Search for the cell housing the specified text and yield its (X, Y) center coordinate. 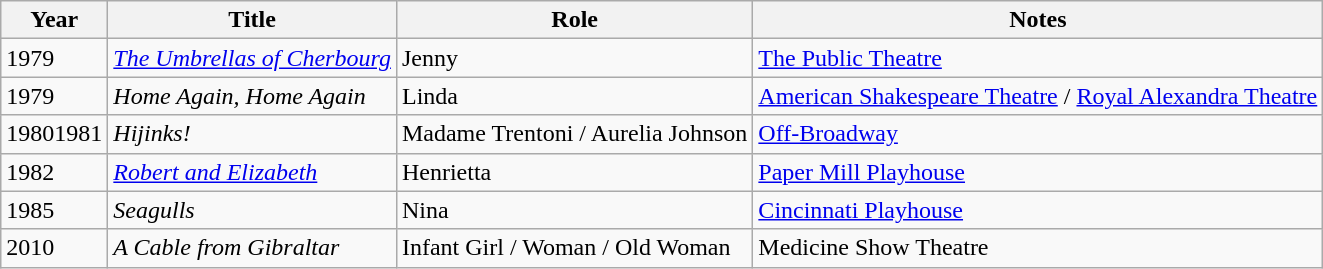
Linda (574, 96)
American Shakespeare Theatre / Royal Alexandra Theatre (1038, 96)
Off-Broadway (1038, 134)
Cincinnati Playhouse (1038, 210)
Madame Trentoni / Aurelia Johnson (574, 134)
2010 (54, 248)
Nina (574, 210)
Paper Mill Playhouse (1038, 172)
The Public Theatre (1038, 58)
A Cable from Gibraltar (252, 248)
The Umbrellas of Cherbourg (252, 58)
Year (54, 20)
1982 (54, 172)
Seagulls (252, 210)
Role (574, 20)
Henrietta (574, 172)
19801981 (54, 134)
Jenny (574, 58)
Robert and Elizabeth (252, 172)
Infant Girl / Woman / Old Woman (574, 248)
Home Again, Home Again (252, 96)
Medicine Show Theatre (1038, 248)
Title (252, 20)
1985 (54, 210)
Hijinks! (252, 134)
Notes (1038, 20)
